From the cell containing the given text, extract its center point as (X, Y) coordinate. 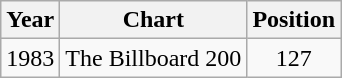
127 (294, 58)
Position (294, 20)
Chart (154, 20)
The Billboard 200 (154, 58)
Year (30, 20)
1983 (30, 58)
